Identify which cell holds the provided text, then report its [X, Y] central coordinate. 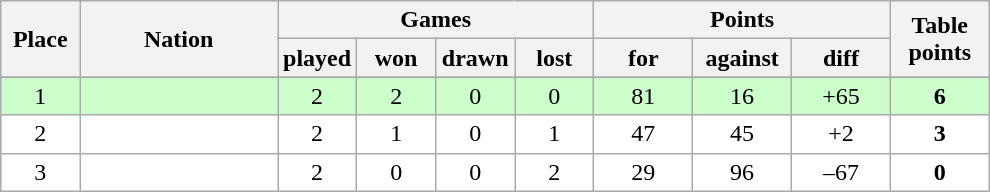
against [742, 58]
Tablepoints [940, 39]
Nation [179, 39]
Games [436, 20]
won [396, 58]
81 [644, 96]
6 [940, 96]
for [644, 58]
16 [742, 96]
96 [742, 172]
+65 [842, 96]
diff [842, 58]
Points [742, 20]
drawn [476, 58]
–67 [842, 172]
45 [742, 134]
lost [554, 58]
+2 [842, 134]
29 [644, 172]
played [318, 58]
47 [644, 134]
Place [40, 39]
